Scan for the cell matching the given text and deliver its [x, y] coordinate at center. 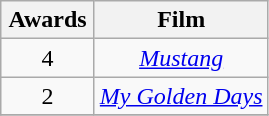
4 [48, 58]
Awards [48, 20]
My Golden Days [181, 96]
2 [48, 96]
Film [181, 20]
Mustang [181, 58]
